Pinpoint the cell where the given text exists, returning its [X, Y] midpoint coordinate. 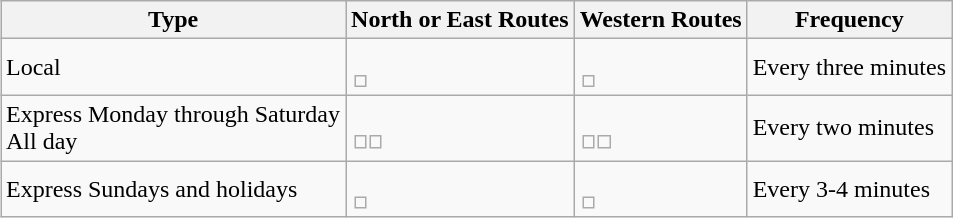
Local [172, 68]
Express Sundays and holidays [172, 188]
Express Monday through SaturdayAll day [172, 128]
Type [172, 20]
Every two minutes [849, 128]
Western Routes [660, 20]
Frequency [849, 20]
Every 3-4 minutes [849, 188]
Every three minutes [849, 68]
North or East Routes [460, 20]
